For the text-containing cell, return its midpoint in [x, y] coordinate format. 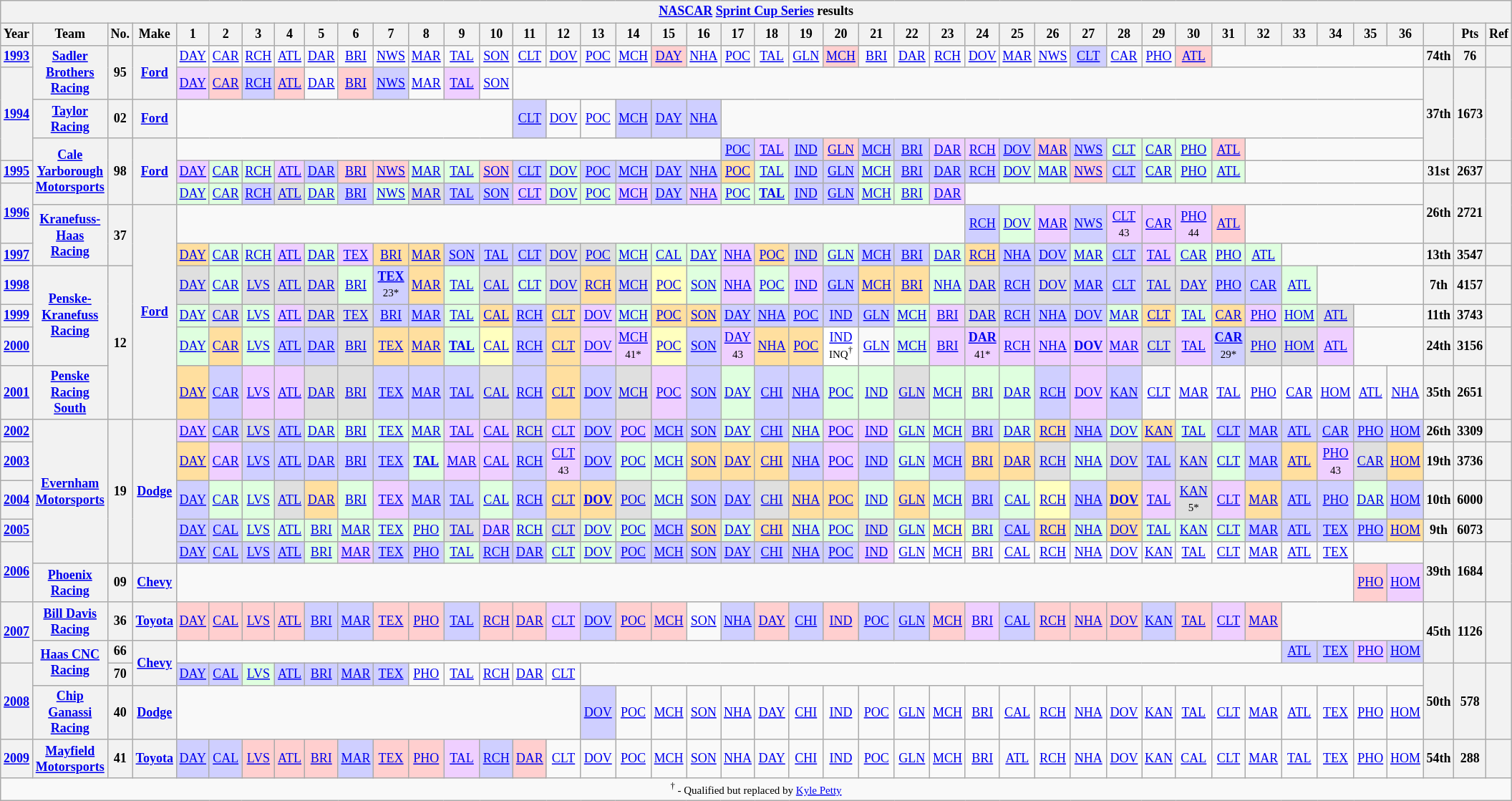
6000 [1470, 500]
2003 [17, 462]
30 [1193, 34]
24th [1439, 346]
39th [1439, 571]
2001 [17, 392]
22 [912, 34]
2000 [17, 346]
8 [426, 34]
Bill Davis Racing [70, 621]
3156 [1470, 346]
PHO43 [1336, 462]
Kranefuss-Haas Racing [70, 235]
Team [70, 34]
35th [1439, 392]
3547 [1470, 255]
1 [193, 34]
5 [321, 34]
NASCAR Sprint Cup Series results [756, 11]
4 [290, 34]
10th [1439, 500]
16 [704, 34]
4157 [1470, 285]
25 [1017, 34]
MCH41* [634, 346]
10 [497, 34]
54th [1439, 759]
32 [1264, 34]
2637 [1470, 172]
CAR29* [1228, 346]
Ref [1499, 34]
1684 [1470, 571]
98 [120, 172]
1673 [1470, 114]
33 [1300, 34]
1999 [17, 315]
PHO44 [1193, 224]
2002 [17, 431]
02 [120, 119]
3736 [1470, 462]
9 [462, 34]
2 [226, 34]
1994 [17, 114]
37th [1439, 114]
95 [120, 72]
1998 [17, 285]
Evernham Motorsports [70, 491]
Cale Yarborough Motorsports [70, 172]
2651 [1470, 392]
20 [841, 34]
2007 [17, 633]
Mayfield Motorsports [70, 759]
28 [1124, 34]
66 [120, 651]
37 [120, 235]
Make [155, 34]
KAN5* [1193, 500]
24 [982, 34]
13 [598, 34]
15 [669, 34]
† - Qualified but replaced by Kyle Petty [756, 790]
Penske Racing South [70, 392]
41 [120, 759]
1993 [17, 56]
2721 [1470, 213]
INDINQ† [841, 346]
35 [1370, 34]
2009 [17, 759]
19th [1439, 462]
6 [356, 34]
31st [1439, 172]
3309 [1470, 431]
45th [1439, 633]
11th [1439, 315]
27 [1088, 34]
578 [1470, 702]
Penske-Kranefuss Racing [70, 315]
50th [1439, 702]
17 [738, 34]
Haas CNC Racing [70, 663]
09 [120, 583]
26 [1053, 34]
3743 [1470, 315]
3 [258, 34]
1995 [17, 172]
23 [948, 34]
18 [772, 34]
2008 [17, 702]
70 [120, 674]
7th [1439, 285]
DAR41* [982, 346]
13th [1439, 255]
DAY43 [738, 346]
9th [1439, 530]
7 [391, 34]
Phoenix Racing [70, 583]
288 [1470, 759]
29 [1159, 34]
Pts [1470, 34]
Taylor Racing [70, 119]
Chip Ganassi Racing [70, 712]
Year [17, 34]
2006 [17, 571]
74th [1439, 56]
2004 [17, 500]
1997 [17, 255]
76 [1470, 56]
1996 [17, 213]
14 [634, 34]
21 [876, 34]
1126 [1470, 633]
40 [120, 712]
2005 [17, 530]
Sadler Brothers Racing [70, 72]
11 [530, 34]
31 [1228, 34]
6073 [1470, 530]
34 [1336, 34]
TEX23* [391, 285]
No. [120, 34]
